Detect which cell encompasses the target text, then output its [x, y] center coordinate. 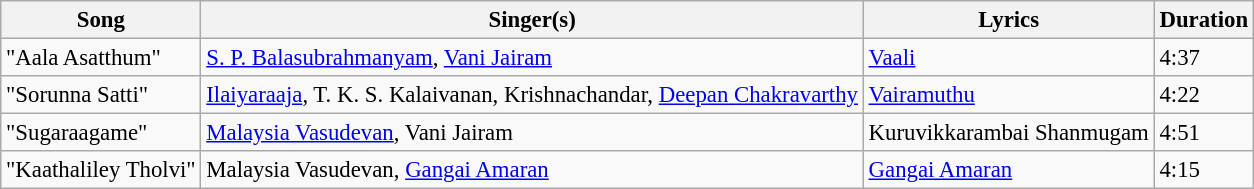
4:51 [1204, 133]
Malaysia Vasudevan, Vani Jairam [532, 133]
Duration [1204, 20]
4:15 [1204, 170]
Gangai Amaran [1008, 170]
"Sugaraagame" [101, 133]
Ilaiyaraaja, T. K. S. Kalaivanan, Krishnachandar, Deepan Chakravarthy [532, 95]
S. P. Balasubrahmanyam, Vani Jairam [532, 58]
Lyrics [1008, 20]
4:37 [1204, 58]
"Sorunna Satti" [101, 95]
4:22 [1204, 95]
Malaysia Vasudevan, Gangai Amaran [532, 170]
"Kaathaliley Tholvi" [101, 170]
Song [101, 20]
"Aala Asatthum" [101, 58]
Singer(s) [532, 20]
Kuruvikkarambai Shanmugam [1008, 133]
Vaali [1008, 58]
Vairamuthu [1008, 95]
